Identify which cell holds the provided text, then report its [x, y] central coordinate. 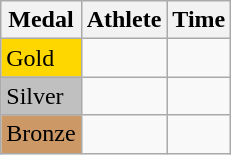
Time [199, 20]
Gold [41, 58]
Medal [41, 20]
Athlete [124, 20]
Bronze [41, 134]
Silver [41, 96]
